Search for the cell housing the specified text and yield its (x, y) center coordinate. 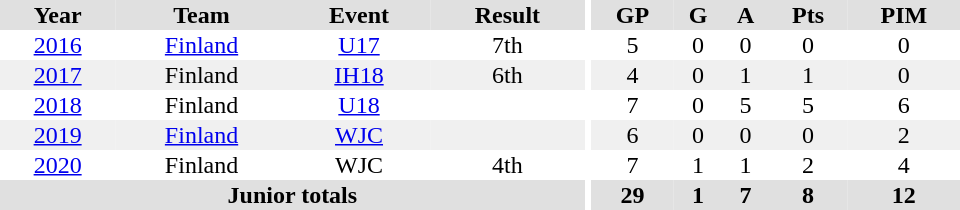
Pts (808, 15)
2020 (58, 165)
2016 (58, 45)
G (698, 15)
PIM (904, 15)
U17 (359, 45)
4th (507, 165)
Result (507, 15)
2017 (58, 75)
Team (202, 15)
8 (808, 195)
2018 (58, 105)
GP (632, 15)
A (746, 15)
7th (507, 45)
2019 (58, 135)
Event (359, 15)
29 (632, 195)
12 (904, 195)
IH18 (359, 75)
Junior totals (292, 195)
6th (507, 75)
Year (58, 15)
U18 (359, 105)
